From the cell containing the given text, extract its center point as (x, y) coordinate. 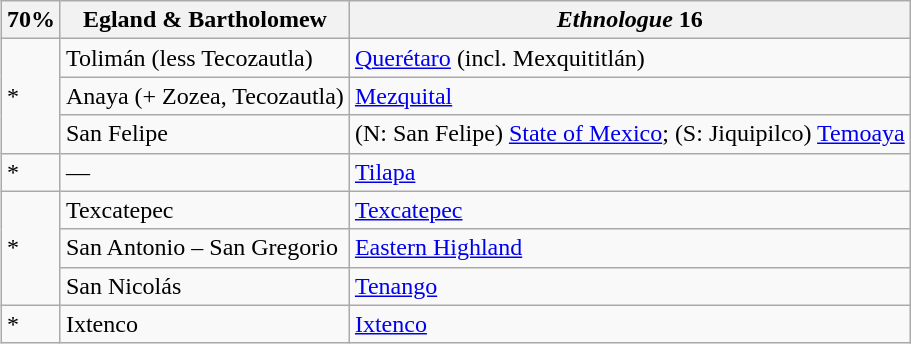
Egland & Bartholomew (204, 20)
— (204, 172)
Anaya (+ Zozea, Tecozautla) (204, 96)
(N: San Felipe) State of Mexico; (S: Jiquipilco) Temoaya (630, 134)
San Antonio – San Gregorio (204, 248)
Mezquital (630, 96)
Tilapa (630, 172)
70% (30, 20)
Querétaro (incl. Mexquititlán) (630, 58)
San Nicolás (204, 286)
San Felipe (204, 134)
Eastern Highland (630, 248)
Ethnologue 16 (630, 20)
Tolimán (less Tecozautla) (204, 58)
Tenango (630, 286)
